Locate the cell with the specified text and output its (x, y) center coordinate. 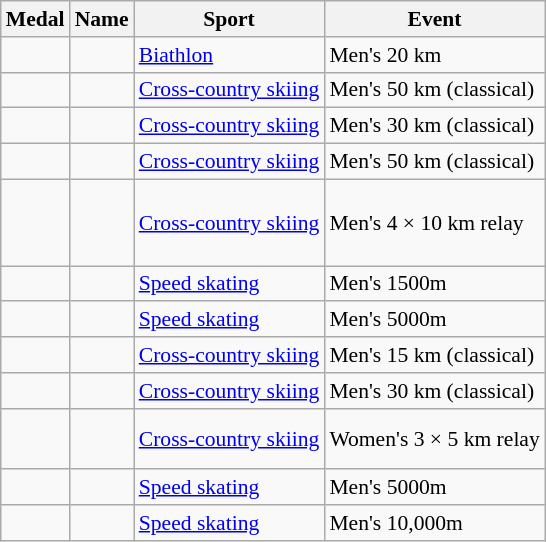
Name (102, 19)
Men's 20 km (434, 55)
Men's 10,000m (434, 523)
Men's 1500m (434, 284)
Medal (36, 19)
Event (434, 19)
Women's 3 × 5 km relay (434, 438)
Sport (230, 19)
Men's 4 × 10 km relay (434, 222)
Biathlon (230, 55)
Men's 15 km (classical) (434, 355)
